Determine the [X, Y] coordinate at the center of the cell enclosing the given text.  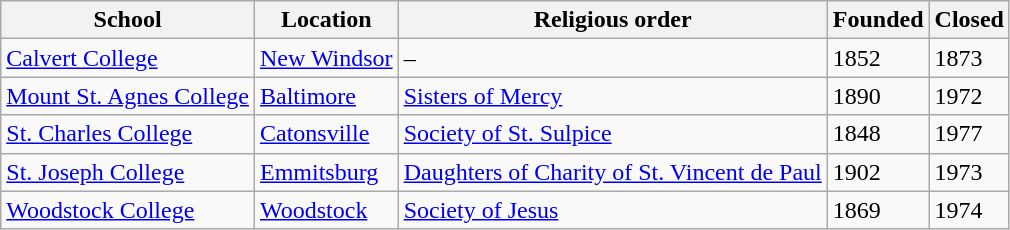
1972 [969, 96]
Society of Jesus [612, 210]
Catonsville [326, 134]
1848 [878, 134]
1973 [969, 172]
Founded [878, 20]
1869 [878, 210]
1974 [969, 210]
1890 [878, 96]
Sisters of Mercy [612, 96]
1977 [969, 134]
Location [326, 20]
Calvert College [128, 58]
Closed [969, 20]
1852 [878, 58]
New Windsor [326, 58]
Baltimore [326, 96]
School [128, 20]
Emmitsburg [326, 172]
Religious order [612, 20]
1873 [969, 58]
Mount St. Agnes College [128, 96]
Woodstock College [128, 210]
1902 [878, 172]
St. Joseph College [128, 172]
Society of St. Sulpice [612, 134]
St. Charles College [128, 134]
Daughters of Charity of St. Vincent de Paul [612, 172]
Woodstock [326, 210]
– [612, 58]
